From the cell containing the given text, extract its center point as [X, Y] coordinate. 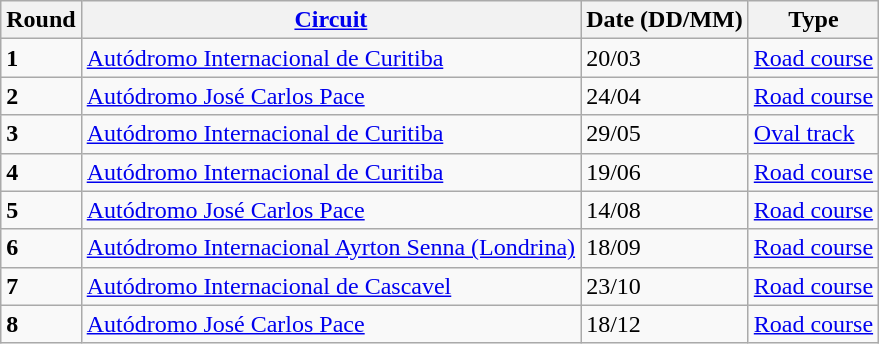
Oval track [813, 134]
Autódromo Internacional Ayrton Senna (Londrina) [330, 248]
7 [41, 286]
19/06 [665, 172]
8 [41, 324]
2 [41, 96]
6 [41, 248]
Type [813, 20]
Round [41, 20]
29/05 [665, 134]
18/12 [665, 324]
14/08 [665, 210]
5 [41, 210]
18/09 [665, 248]
20/03 [665, 58]
1 [41, 58]
23/10 [665, 286]
Autódromo Internacional de Cascavel [330, 286]
3 [41, 134]
Circuit [330, 20]
Date (DD/MM) [665, 20]
24/04 [665, 96]
4 [41, 172]
